From the cell containing the given text, extract its center point as (X, Y) coordinate. 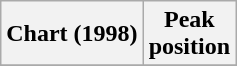
Peak position (189, 34)
Chart (1998) (72, 34)
